From the cell containing the given text, extract its center point as [x, y] coordinate. 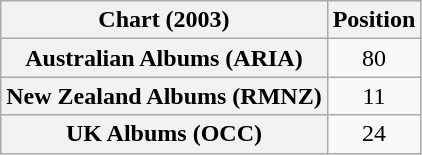
Chart (2003) [164, 20]
Australian Albums (ARIA) [164, 58]
80 [374, 58]
24 [374, 134]
New Zealand Albums (RMNZ) [164, 96]
UK Albums (OCC) [164, 134]
11 [374, 96]
Position [374, 20]
